Output the [x, y] coordinate of the center of the cell containing the given text.  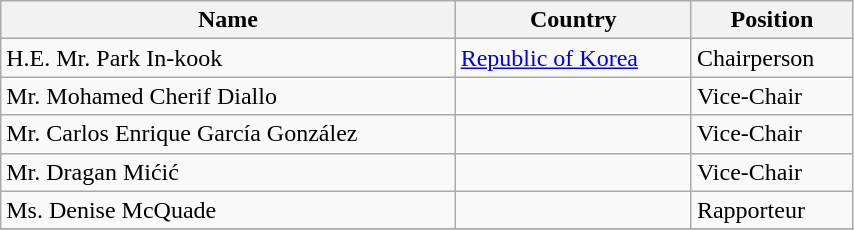
Rapporteur [772, 210]
Republic of Korea [573, 58]
Mr. Dragan Mićić [228, 172]
Mr. Carlos Enrique García González [228, 134]
Chairperson [772, 58]
H.E. Mr. Park In-kook [228, 58]
Ms. Denise McQuade [228, 210]
Position [772, 20]
Name [228, 20]
Country [573, 20]
Mr. Mohamed Cherif Diallo [228, 96]
